Provide the (X, Y) coordinate of the cell's center where the given text is located.  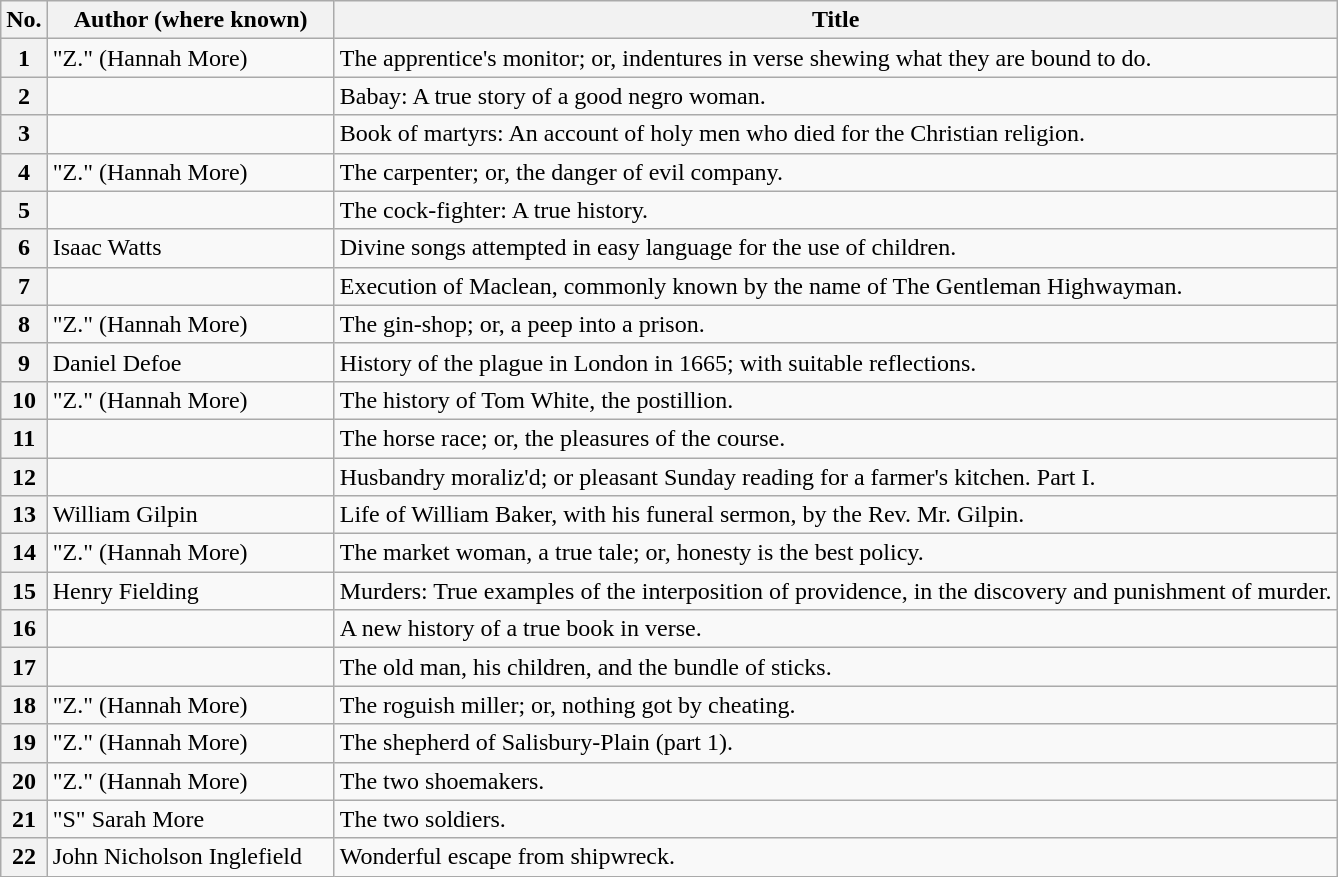
The two shoemakers. (836, 781)
14 (24, 553)
The two soldiers. (836, 819)
The cock-fighter: A true history. (836, 210)
Book of martyrs: An account of holy men who died for the Christian religion. (836, 134)
3 (24, 134)
4 (24, 172)
22 (24, 857)
7 (24, 286)
21 (24, 819)
Title (836, 20)
History of the plague in London in 1665; with suitable reflections. (836, 362)
13 (24, 515)
William Gilpin (190, 515)
15 (24, 591)
Henry Fielding (190, 591)
9 (24, 362)
11 (24, 438)
Execution of Maclean, commonly known by the name of The Gentleman Highwayman. (836, 286)
Isaac Watts (190, 248)
5 (24, 210)
16 (24, 629)
1 (24, 58)
2 (24, 96)
19 (24, 743)
Author (where known) (190, 20)
The horse race; or, the pleasures of the course. (836, 438)
The shepherd of Salisbury-Plain (part 1). (836, 743)
No. (24, 20)
8 (24, 324)
"S" Sarah More (190, 819)
12 (24, 477)
Wonderful escape from shipwreck. (836, 857)
The roguish miller; or, nothing got by cheating. (836, 705)
The apprentice's monitor; or, indentures in verse shewing what they are bound to do. (836, 58)
6 (24, 248)
The history of Tom White, the postillion. (836, 400)
The old man, his children, and the bundle of sticks. (836, 667)
Babay: A true story of a good negro woman. (836, 96)
Daniel Defoe (190, 362)
The gin-shop; or, a peep into a prison. (836, 324)
20 (24, 781)
Husbandry moraliz'd; or pleasant Sunday reading for a farmer's kitchen. Part I. (836, 477)
17 (24, 667)
John Nicholson Inglefield (190, 857)
The carpenter; or, the danger of evil company. (836, 172)
Life of William Baker, with his funeral sermon, by the Rev. Mr. Gilpin. (836, 515)
The market woman, a true tale; or, honesty is the best policy. (836, 553)
A new history of a true book in verse. (836, 629)
Divine songs attempted in easy language for the use of children. (836, 248)
Murders: True examples of the interposition of providence, in the discovery and punishment of murder. (836, 591)
18 (24, 705)
10 (24, 400)
